Output the (X, Y) coordinate of the center of the cell containing the given text.  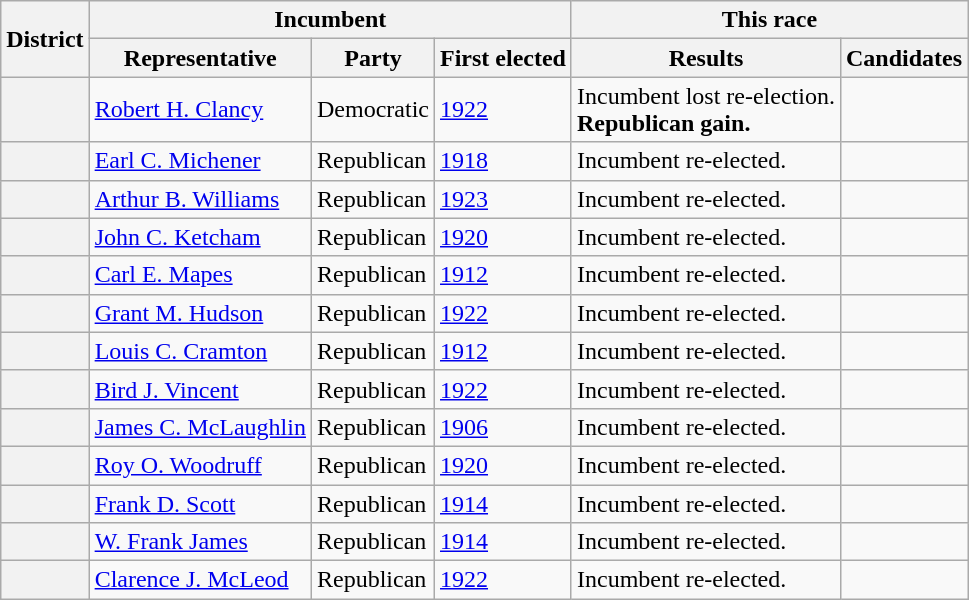
District (45, 39)
Roy O. Woodruff (200, 465)
Representative (200, 58)
Incumbent lost re-election.Republican gain. (706, 110)
1906 (502, 427)
Carl E. Mapes (200, 275)
Incumbent (330, 20)
Party (372, 58)
Robert H. Clancy (200, 110)
1923 (502, 199)
Louis C. Cramton (200, 351)
This race (769, 20)
Grant M. Hudson (200, 313)
Candidates (904, 58)
James C. McLaughlin (200, 427)
John C. Ketcham (200, 237)
Democratic (372, 110)
Clarence J. McLeod (200, 580)
Arthur B. Williams (200, 199)
Results (706, 58)
Bird J. Vincent (200, 389)
Earl C. Michener (200, 161)
First elected (502, 58)
1918 (502, 161)
W. Frank James (200, 542)
Frank D. Scott (200, 503)
